Return the (x, y) coordinate for the center point of the cell that contains the specified text.  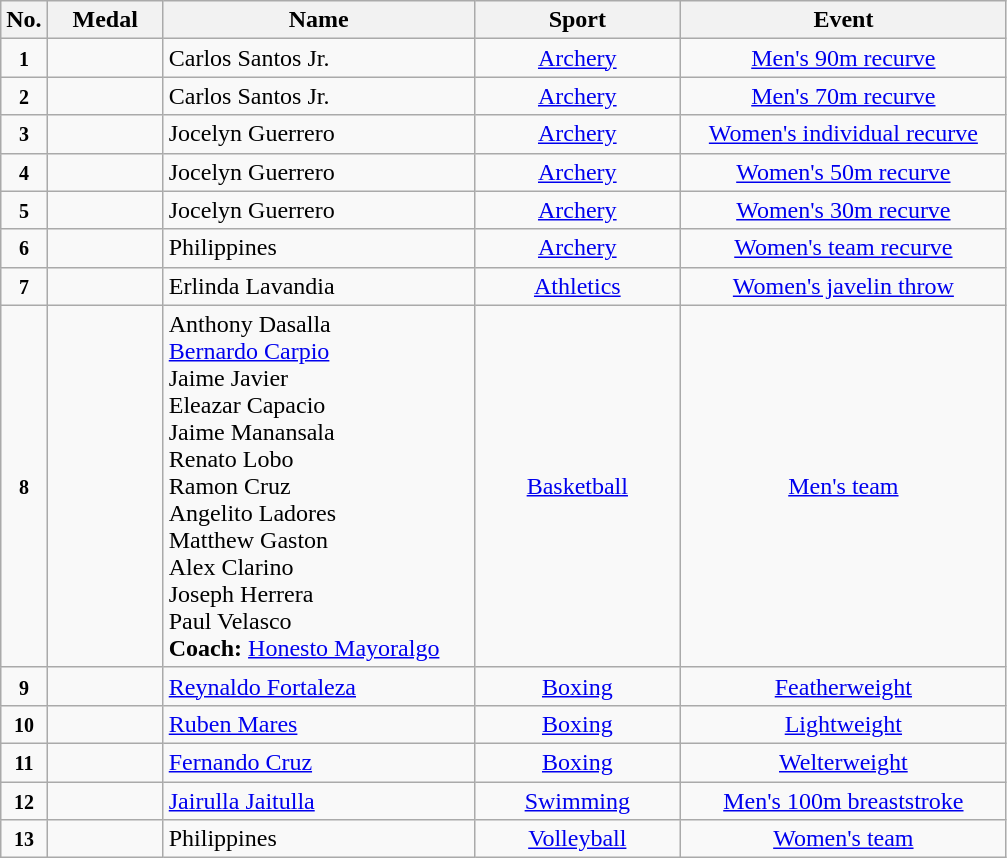
Name (318, 20)
7 (24, 286)
Fernando Cruz (318, 762)
Reynaldo Fortaleza (318, 686)
Erlinda Lavandia (318, 286)
Sport (577, 20)
9 (24, 686)
Men's team (843, 486)
Women's 50m recurve (843, 172)
Athletics (577, 286)
Volleyball (577, 839)
Welterweight (843, 762)
3 (24, 134)
1 (24, 58)
Ruben Mares (318, 724)
Featherweight (843, 686)
Basketball (577, 486)
Men's 100m breaststroke (843, 801)
12 (24, 801)
Medal (105, 20)
Women's individual recurve (843, 134)
6 (24, 248)
Men's 70m recurve (843, 96)
Swimming (577, 801)
Women's team recurve (843, 248)
Jairulla Jaitulla (318, 801)
4 (24, 172)
Event (843, 20)
8 (24, 486)
No. (24, 20)
Lightweight (843, 724)
Women's team (843, 839)
2 (24, 96)
Women's 30m recurve (843, 210)
11 (24, 762)
13 (24, 839)
Women's javelin throw (843, 286)
Men's 90m recurve (843, 58)
10 (24, 724)
5 (24, 210)
